Locate the cell with the specified text and output its (X, Y) center coordinate. 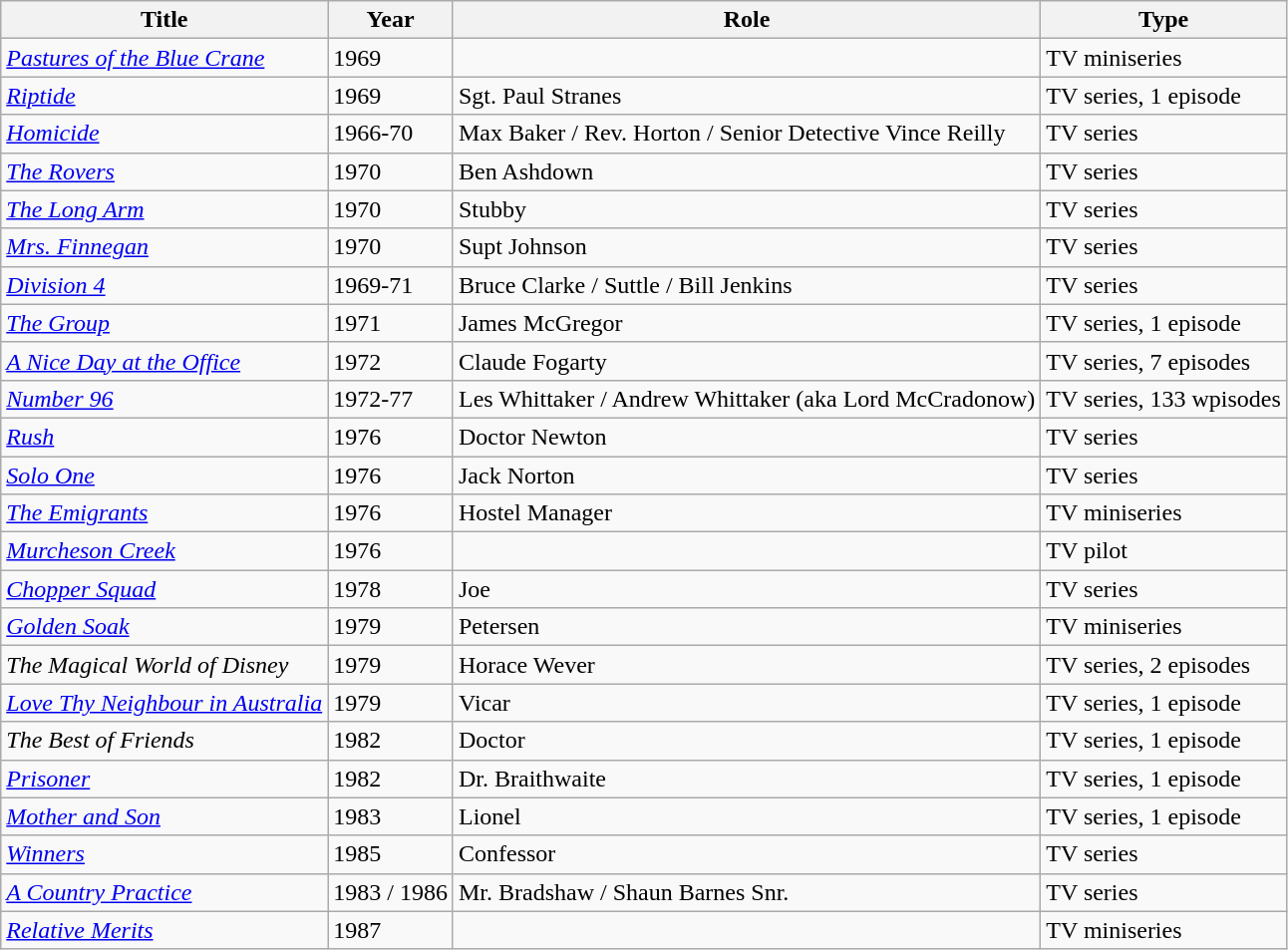
A Nice Day at the Office (164, 361)
Petersen (746, 627)
Supt Johnson (746, 247)
1972-77 (391, 399)
Number 96 (164, 399)
Claude Fogarty (746, 361)
Rush (164, 437)
1972 (391, 361)
Golden Soak (164, 627)
Jack Norton (746, 475)
Mrs. Finnegan (164, 247)
1987 (391, 930)
The Emigrants (164, 513)
TV series, 2 episodes (1164, 665)
Bruce Clarke / Suttle / Bill Jenkins (746, 285)
1985 (391, 854)
Mr. Bradshaw / Shaun Barnes Snr. (746, 892)
Les Whittaker / Andrew Whittaker (aka Lord McCradonow) (746, 399)
Mother and Son (164, 816)
Sgt. Paul Stranes (746, 96)
Year (391, 20)
Joe (746, 589)
Horace Wever (746, 665)
Ben Ashdown (746, 171)
Stubby (746, 209)
The Magical World of Disney (164, 665)
Solo One (164, 475)
Relative Merits (164, 930)
Doctor (746, 741)
James McGregor (746, 323)
Type (1164, 20)
Love Thy Neighbour in Australia (164, 703)
Vicar (746, 703)
A Country Practice (164, 892)
1971 (391, 323)
Hostel Manager (746, 513)
Homicide (164, 134)
TV pilot (1164, 551)
Pastures of the Blue Crane (164, 58)
1978 (391, 589)
Title (164, 20)
The Group (164, 323)
Confessor (746, 854)
Murcheson Creek (164, 551)
Division 4 (164, 285)
TV series, 7 episodes (1164, 361)
Prisoner (164, 779)
Max Baker / Rev. Horton / Senior Detective Vince Reilly (746, 134)
1983 / 1986 (391, 892)
Doctor Newton (746, 437)
The Rovers (164, 171)
1983 (391, 816)
The Long Arm (164, 209)
Riptide (164, 96)
TV series, 133 wpisodes (1164, 399)
1966-70 (391, 134)
Role (746, 20)
Lionel (746, 816)
Winners (164, 854)
Dr. Braithwaite (746, 779)
The Best of Friends (164, 741)
1969-71 (391, 285)
Chopper Squad (164, 589)
